Output the (x, y) coordinate of the center of the cell containing the given text.  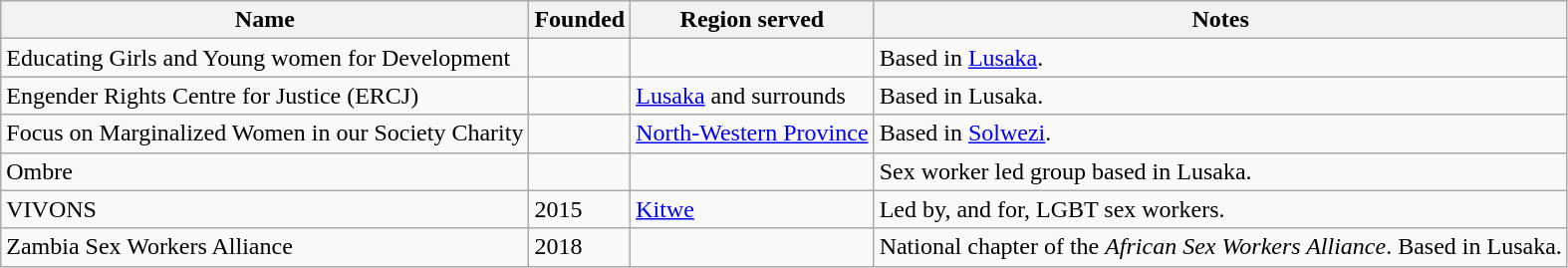
Educating Girls and Young women for Development (265, 58)
Founded (580, 20)
National chapter of the African Sex Workers Alliance. Based in Lusaka. (1220, 247)
Engender Rights Centre for Justice (ERCJ) (265, 96)
Zambia Sex Workers Alliance (265, 247)
Sex worker led group based in Lusaka. (1220, 171)
Lusaka and surrounds (752, 96)
Name (265, 20)
Based in Solwezi. (1220, 134)
Led by, and for, LGBT sex workers. (1220, 209)
Focus on Marginalized Women in our Society Charity (265, 134)
Region served (752, 20)
Kitwe (752, 209)
Ombre (265, 171)
VIVONS (265, 209)
2018 (580, 247)
North-Western Province (752, 134)
Notes (1220, 20)
2015 (580, 209)
